Output the [X, Y] coordinate of the center of the cell containing the given text.  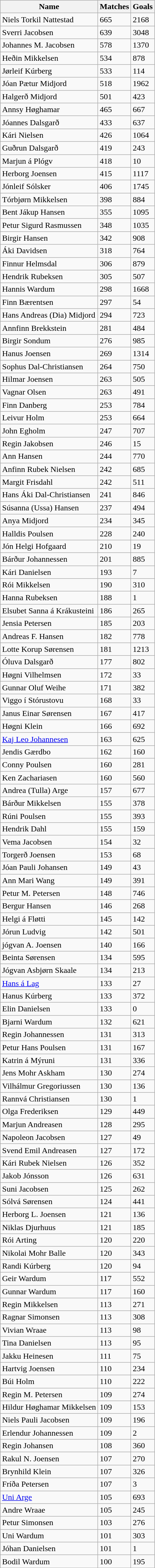
Høgni Klein [49, 726]
770 [143, 456]
533 [114, 71]
95 [143, 1343]
884 [143, 200]
Regin Johansen [49, 1446]
129 [114, 1112]
Uni Wardum [49, 1536]
Bjarni Wardum [49, 1022]
908 [143, 238]
692 [143, 726]
Hendrik Rubeksen [49, 276]
162 [114, 752]
Suni Jacobsen [49, 1189]
148 [114, 893]
Kári Rubek Nielsen [49, 1163]
Jógvan Asbjørn Skaale [49, 970]
195 [143, 1561]
310 [143, 585]
0 [143, 1009]
2168 [143, 20]
Lotte Korup Sørensen [49, 649]
146 [114, 906]
Goals [143, 7]
Torgerð Joensen [49, 855]
746 [143, 893]
265 [143, 611]
494 [143, 508]
201 [114, 559]
262 [143, 1189]
677 [143, 791]
Bent Jákup Hansen [49, 212]
Hans á Lag [49, 983]
336 [143, 1060]
505 [143, 379]
393 [143, 816]
268 [143, 906]
3048 [143, 32]
128 [114, 1124]
Rannvá Christiansen [49, 1099]
Búi Holm [49, 1381]
Hartvig Joensen [49, 1368]
269 [114, 353]
Johannes M. Jacobsen [49, 45]
Ann Hansen [49, 456]
Kaj Leo Johannesen [49, 739]
Petur M. Petersen [49, 893]
518 [114, 84]
Jørleif Kúrberg [49, 71]
1962 [143, 84]
Regin Mikkelsen [49, 1304]
303 [143, 1536]
1095 [143, 212]
507 [143, 276]
Áki Davidsen [49, 251]
2 [143, 1433]
305 [114, 276]
Høgni Vilhelmsen [49, 675]
Bodil Wardum [49, 1561]
10 [143, 161]
Olga Frederiksen [49, 1112]
Marjun Andreasen [49, 1124]
308 [143, 1317]
1314 [143, 353]
560 [143, 777]
Guðrun Dalsgarð [49, 148]
Heðin Mikkelsen [49, 58]
372 [143, 996]
419 [114, 148]
243 [143, 148]
Leivur Holm [49, 418]
348 [114, 225]
246 [114, 444]
685 [143, 469]
Randi Kúrberg [49, 1266]
985 [143, 341]
182 [114, 636]
Gunnar Oluf Weihe [49, 688]
228 [114, 533]
Beinta Sørensen [49, 957]
Bergur Hansen [49, 906]
Hilmar Joensen [49, 379]
Súsanna (Ussa) Hansen [49, 508]
Rói Mikkelsen [49, 585]
879 [143, 264]
213 [143, 970]
Rakul N. Joensen [49, 1459]
Sólvá Sørensen [49, 1202]
Ann Mari Wang [49, 880]
114 [143, 71]
398 [114, 200]
Jón Helgi Hofgaard [49, 546]
157 [114, 791]
Jóannes Dalsgarð [49, 122]
Elsubet Sanna á Krákusteini [49, 611]
Hannis Wardum [49, 289]
163 [114, 739]
306 [114, 264]
Birgir Hansen [49, 238]
Jendis Gærdbo [49, 752]
Name [49, 7]
Niels Torkil Nattestad [49, 20]
Helgi á Fløtti [49, 919]
186 [114, 611]
352 [143, 1163]
54 [143, 302]
Hans Andreas (Dia) Midjord [49, 315]
343 [143, 1253]
Vilhálmur Gregoriussen [49, 1086]
124 [114, 1202]
244 [114, 456]
637 [143, 122]
802 [143, 662]
140 [114, 945]
667 [143, 109]
Margit Frisdahl [49, 482]
723 [143, 315]
Jensia Petersen [49, 623]
1035 [143, 225]
345 [143, 521]
Jórun Ludvig [49, 932]
Sverri Jacobsen [49, 32]
159 [143, 829]
19 [143, 546]
Birgir Sondum [49, 341]
Brynhild Klein [49, 1471]
Gunnar Wardum [49, 1292]
1370 [143, 45]
7 [143, 572]
Jóhan Danielsen [49, 1548]
378 [143, 803]
Hans Áki Dal-Christiansen [49, 495]
Conny Poulsen [49, 765]
Hanna Rubeksen [49, 598]
Petur Hans Poulsen [49, 1047]
778 [143, 636]
Finn Bærentsen [49, 302]
68 [143, 855]
168 [114, 700]
Finn Danberg [49, 405]
313 [143, 1035]
Halgerð Midjord [49, 97]
103 [114, 1523]
222 [143, 1381]
295 [143, 1124]
Petur Simonsen [49, 1523]
Uni Arge [49, 1497]
145 [114, 919]
595 [143, 957]
Rói Arting [49, 1240]
Ken Zachariasen [49, 777]
264 [114, 366]
Kári Danielsen [49, 572]
27 [143, 983]
784 [143, 405]
Andreas F. Hansen [49, 636]
247 [114, 431]
631 [143, 1176]
552 [143, 1279]
237 [114, 508]
Fríða Petersen [49, 1484]
294 [114, 315]
Annsy Høghamar [49, 109]
1745 [143, 187]
98 [143, 1330]
Hanus Joensen [49, 353]
Óluva Dalsgarð [49, 662]
484 [143, 328]
Hendrik Dahl [49, 829]
382 [143, 688]
423 [143, 97]
433 [114, 122]
326 [143, 1471]
203 [143, 623]
878 [143, 58]
Finnur Helmsdal [49, 264]
297 [114, 302]
750 [143, 366]
Niels Pauli Jacobsen [49, 1420]
171 [114, 688]
511 [143, 482]
Anfinn Rubek Nielsen [49, 469]
154 [114, 842]
298 [114, 289]
94 [143, 1266]
Hildur Høghamar Mikkelsen [49, 1407]
270 [143, 1459]
1213 [143, 649]
Herborg L. Joensen [49, 1215]
John Egholm [49, 431]
417 [143, 713]
Vagnar Olsen [49, 392]
625 [143, 739]
665 [114, 20]
Janus Einar Sørensen [49, 713]
Matches [114, 7]
43 [143, 868]
621 [143, 1022]
1117 [143, 174]
32 [143, 842]
664 [143, 418]
846 [143, 495]
418 [114, 161]
Regin Jakobsen [49, 444]
15 [143, 444]
Andrea (Tulla) Arge [49, 791]
342 [114, 238]
415 [114, 174]
465 [114, 109]
181 [114, 649]
Erlendur Johannessen [49, 1433]
Jóan Pauli Johansen [49, 868]
Tina Danielsen [49, 1343]
Jens Mohr Askham [49, 1073]
693 [143, 1497]
Jóan Pætur Midjord [49, 84]
Petur Sigurd Rasmussen [49, 225]
196 [143, 1420]
Vivian Wraae [49, 1330]
Annfinn Brekkstein [49, 328]
Ragnar Simonsen [49, 1317]
885 [143, 559]
355 [114, 212]
Tórbjørn Mikkelsen [49, 200]
Jakob Jónsson [49, 1176]
578 [114, 45]
449 [143, 1112]
426 [114, 135]
491 [143, 392]
100 [114, 1561]
Regin M. Petersen [49, 1394]
441 [143, 1202]
Nikolai Mohr Balle [49, 1253]
188 [114, 598]
241 [114, 495]
Viggo í Stórustovu [49, 700]
Bárður Mikkelsen [49, 803]
Elin Danielsen [49, 1009]
1668 [143, 289]
Jónleif Sólsker [49, 187]
132 [114, 1022]
49 [143, 1137]
Herborg Joensen [49, 174]
1064 [143, 135]
Regin Johannessen [49, 1035]
125 [114, 1189]
Vema Jacobsen [49, 842]
360 [143, 1446]
190 [114, 585]
Katrin á Mýruni [49, 1060]
Marjun á Plógv [49, 161]
534 [114, 58]
220 [143, 1240]
jógvan A. Joensen [49, 945]
3 [143, 1484]
245 [143, 1510]
177 [114, 662]
391 [143, 880]
Sophus Dal-Christiansen [49, 366]
Anya Midjord [49, 521]
318 [114, 251]
Bárður Johannessen [49, 559]
210 [114, 546]
Hanus Kúrberg [49, 996]
Napoleon Jacobsen [49, 1137]
707 [143, 431]
Halldis Poulsen [49, 533]
240 [143, 533]
639 [114, 32]
Jakku Heinesen [49, 1356]
111 [114, 1356]
271 [143, 1304]
Rúni Poulsen [49, 816]
764 [143, 251]
Kári Nielsen [49, 135]
Geir Wardum [49, 1279]
406 [114, 187]
193 [114, 572]
Svend Emil Andreasen [49, 1150]
108 [114, 1446]
Niklas Djurhuus [49, 1227]
75 [143, 1356]
Andre Wraae [49, 1510]
